Return the (X, Y) coordinate for the center point of the cell that contains the specified text.  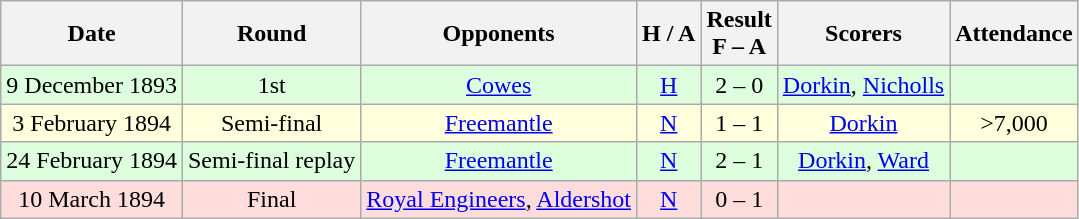
2 – 0 (739, 85)
H (669, 85)
24 February 1894 (92, 161)
9 December 1893 (92, 85)
ResultF – A (739, 34)
3 February 1894 (92, 123)
10 March 1894 (92, 199)
0 – 1 (739, 199)
Semi-final (271, 123)
H / A (669, 34)
>7,000 (1014, 123)
Date (92, 34)
Round (271, 34)
Cowes (499, 85)
Attendance (1014, 34)
Final (271, 199)
2 – 1 (739, 161)
Royal Engineers, Aldershot (499, 199)
1 – 1 (739, 123)
Dorkin (863, 123)
Scorers (863, 34)
Opponents (499, 34)
Dorkin, Ward (863, 161)
Dorkin, Nicholls (863, 85)
Semi-final replay (271, 161)
1st (271, 85)
